Determine the [x, y] coordinate at the center of the cell enclosing the given text.  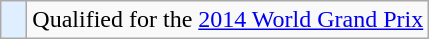
Qualified for the 2014 World Grand Prix [228, 20]
